Locate the cell with the specified text and output its (X, Y) center coordinate. 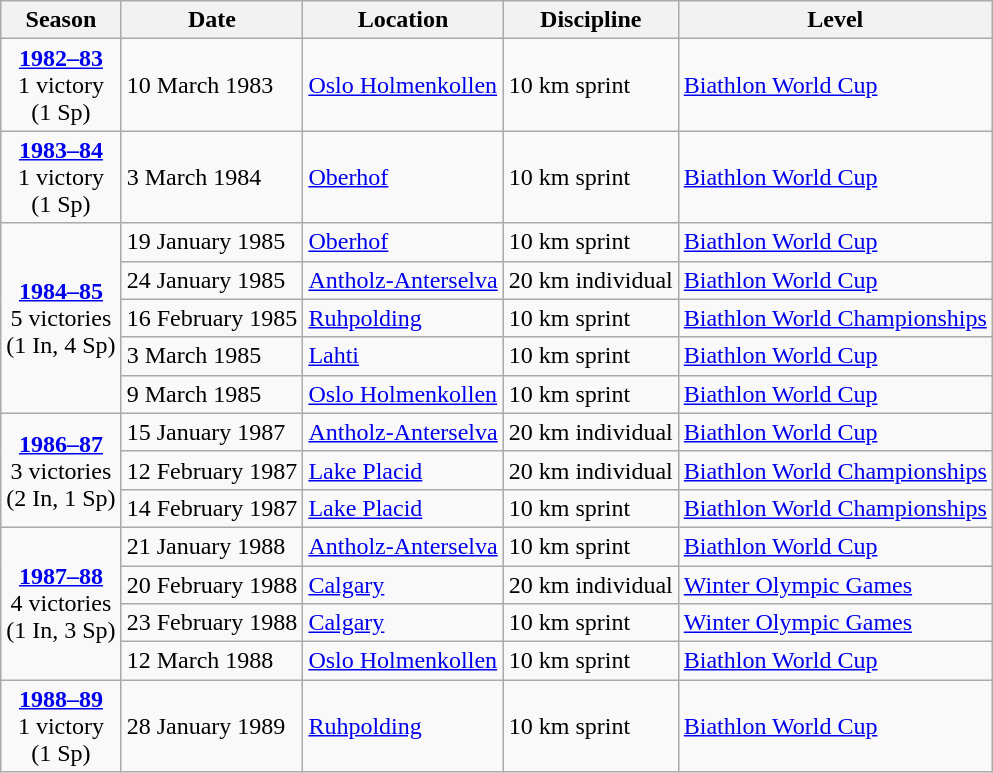
1987–88 4 victories (1 In, 3 Sp) (61, 603)
Level (835, 20)
1988–89 1 victory (1 Sp) (61, 726)
9 March 1985 (212, 394)
1983–84 1 victory (1 Sp) (61, 177)
23 February 1988 (212, 623)
28 January 1989 (212, 726)
15 January 1987 (212, 432)
Season (61, 20)
Lahti (403, 356)
16 February 1985 (212, 318)
Date (212, 20)
12 February 1987 (212, 470)
3 March 1984 (212, 177)
Discipline (590, 20)
3 March 1985 (212, 356)
1986–87 3 victories (2 In, 1 Sp) (61, 470)
Location (403, 20)
10 March 1983 (212, 85)
1984–85 5 victories (1 In, 4 Sp) (61, 318)
24 January 1985 (212, 280)
19 January 1985 (212, 242)
14 February 1987 (212, 508)
1982–83 1 victory (1 Sp) (61, 85)
21 January 1988 (212, 546)
12 March 1988 (212, 661)
20 February 1988 (212, 585)
